Output the [x, y] coordinate of the center of the cell containing the given text.  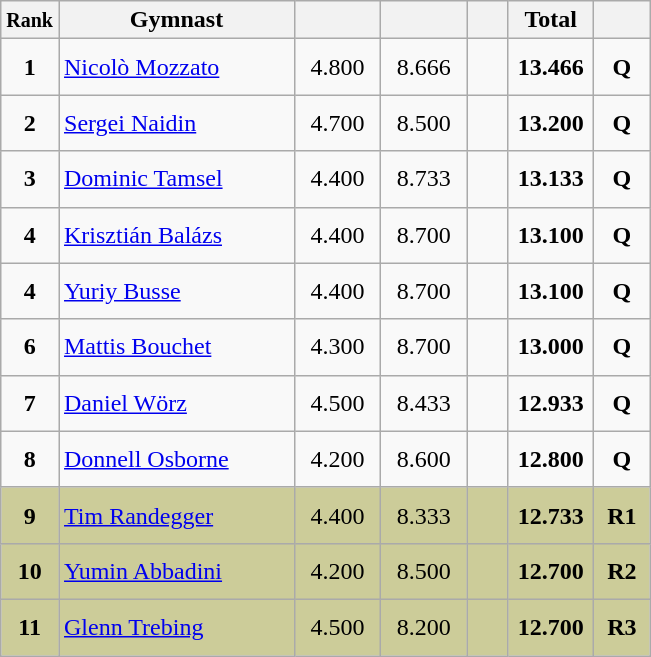
Total [551, 20]
6 [30, 347]
8 [30, 459]
Yuriy Busse [176, 291]
Mattis Bouchet [176, 347]
10 [30, 571]
4.300 [338, 347]
Daniel Wörz [176, 403]
Yumin Abbadini [176, 571]
13.466 [551, 67]
8.433 [424, 403]
Krisztián Balázs [176, 235]
3 [30, 179]
R2 [622, 571]
8.733 [424, 179]
Glenn Trebing [176, 627]
12.933 [551, 403]
8.200 [424, 627]
Sergei Naidin [176, 123]
7 [30, 403]
Donnell Osborne [176, 459]
1 [30, 67]
13.000 [551, 347]
12.800 [551, 459]
9 [30, 515]
13.133 [551, 179]
13.200 [551, 123]
8.333 [424, 515]
Dominic Tamsel [176, 179]
2 [30, 123]
4.700 [338, 123]
11 [30, 627]
8.600 [424, 459]
Nicolò Mozzato [176, 67]
12.733 [551, 515]
Gymnast [176, 20]
R3 [622, 627]
8.666 [424, 67]
Rank [30, 20]
R1 [622, 515]
4.800 [338, 67]
Tim Randegger [176, 515]
